Search for the cell housing the specified text and yield its (x, y) center coordinate. 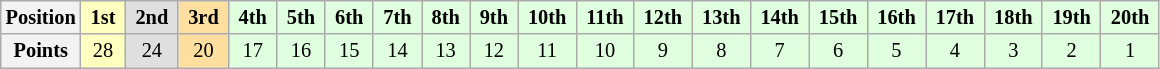
7th (397, 17)
3rd (203, 17)
18th (1013, 17)
1 (1130, 51)
7 (779, 51)
3 (1013, 51)
8th (446, 17)
9th (494, 17)
12th (663, 17)
16th (896, 17)
6 (838, 51)
10 (604, 51)
15 (349, 51)
24 (152, 51)
15th (838, 17)
28 (104, 51)
17 (253, 51)
13 (446, 51)
16 (301, 51)
8 (721, 51)
13th (721, 17)
2nd (152, 17)
14 (397, 51)
1st (104, 17)
20 (203, 51)
Position (41, 17)
4 (955, 51)
10th (547, 17)
5th (301, 17)
5 (896, 51)
20th (1130, 17)
14th (779, 17)
4th (253, 17)
11 (547, 51)
11th (604, 17)
Points (41, 51)
12 (494, 51)
17th (955, 17)
6th (349, 17)
2 (1071, 51)
9 (663, 51)
19th (1071, 17)
